Provide the (X, Y) coordinate of the cell's center where the given text is located.  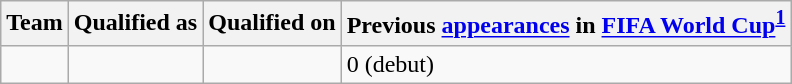
Previous appearances in FIFA World Cup1 (566, 24)
Team (35, 24)
Qualified as (135, 24)
0 (debut) (566, 64)
Qualified on (272, 24)
